Return the (x, y) coordinate for the center point of the cell that contains the specified text.  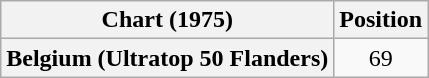
69 (381, 58)
Belgium (Ultratop 50 Flanders) (168, 58)
Position (381, 20)
Chart (1975) (168, 20)
